Return the [X, Y] coordinate for the center point of the cell that contains the specified text.  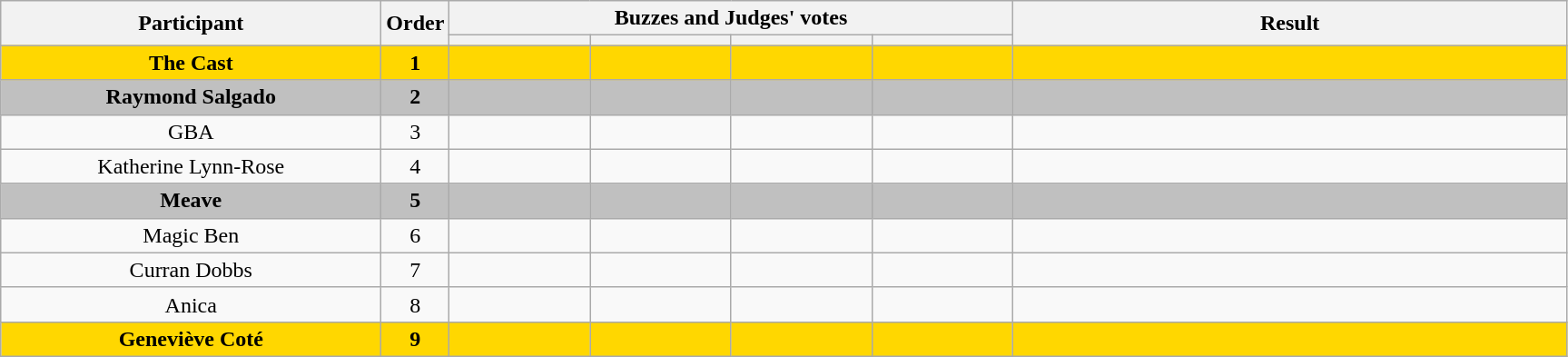
2 [416, 97]
Magic Ben [191, 235]
Curran Dobbs [191, 270]
8 [416, 304]
6 [416, 235]
3 [416, 132]
Geneviève Coté [191, 339]
Katherine Lynn-Rose [191, 166]
5 [416, 201]
The Cast [191, 63]
7 [416, 270]
Anica [191, 304]
Buzzes and Judges' votes [731, 18]
Order [416, 24]
GBA [191, 132]
9 [416, 339]
Participant [191, 24]
4 [416, 166]
Meave [191, 201]
1 [416, 63]
Raymond Salgado [191, 97]
Result [1289, 24]
